Provide the [x, y] coordinate of the cell's center where the given text is located.  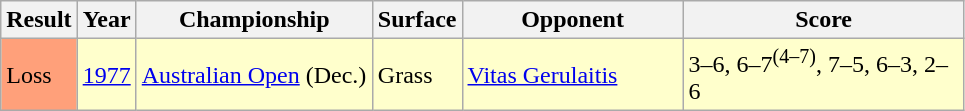
1977 [106, 75]
Year [106, 20]
Loss [39, 75]
Vitas Gerulaitis [572, 75]
Championship [254, 20]
Grass [417, 75]
Score [824, 20]
Result [39, 20]
3–6, 6–7(4–7), 7–5, 6–3, 2–6 [824, 75]
Opponent [572, 20]
Surface [417, 20]
Australian Open (Dec.) [254, 75]
